Identify which cell holds the provided text, then report its [X, Y] central coordinate. 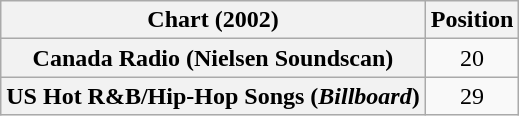
US Hot R&B/Hip-Hop Songs (Billboard) [213, 96]
Chart (2002) [213, 20]
29 [472, 96]
Position [472, 20]
Canada Radio (Nielsen Soundscan) [213, 58]
20 [472, 58]
